For the text-containing cell, return its midpoint in (x, y) coordinate format. 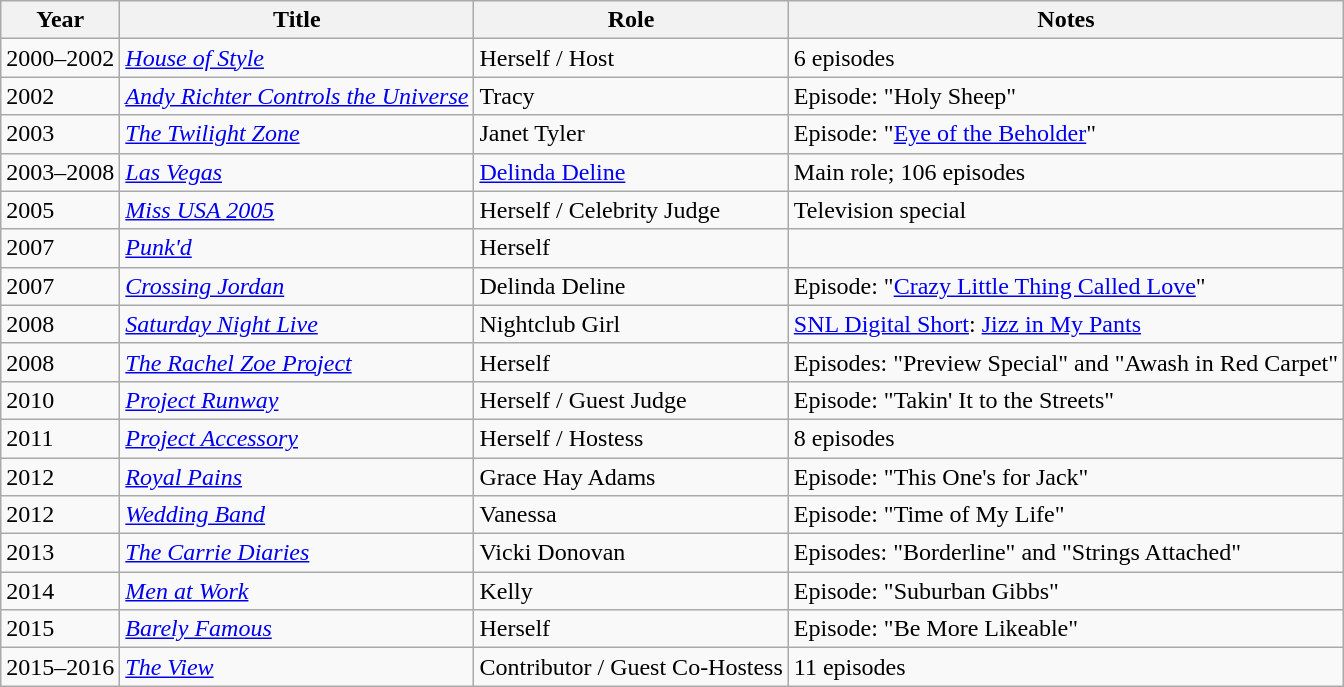
2000–2002 (60, 58)
Herself / Celebrity Judge (631, 210)
Episode: "Time of My Life" (1066, 515)
6 episodes (1066, 58)
Episodes: "Borderline" and "Strings Attached" (1066, 553)
Nightclub Girl (631, 324)
Vanessa (631, 515)
Herself / Guest Judge (631, 400)
Royal Pains (297, 477)
11 episodes (1066, 667)
2015–2016 (60, 667)
Notes (1066, 20)
The Carrie Diaries (297, 553)
Grace Hay Adams (631, 477)
Janet Tyler (631, 134)
Andy Richter Controls the Universe (297, 96)
Episode: "Be More Likeable" (1066, 629)
Miss USA 2005 (297, 210)
Punk'd (297, 248)
Barely Famous (297, 629)
Episode: "Eye of the Beholder" (1066, 134)
Wedding Band (297, 515)
Men at Work (297, 591)
Herself / Host (631, 58)
Role (631, 20)
2015 (60, 629)
Episode: "This One's for Jack" (1066, 477)
The Rachel Zoe Project (297, 362)
Herself / Hostess (631, 438)
Episodes: "Preview Special" and "Awash in Red Carpet" (1066, 362)
2005 (60, 210)
The View (297, 667)
Television special (1066, 210)
SNL Digital Short: Jizz in My Pants (1066, 324)
The Twilight Zone (297, 134)
Kelly (631, 591)
Project Accessory (297, 438)
Vicki Donovan (631, 553)
2003 (60, 134)
Episode: "Crazy Little Thing Called Love" (1066, 286)
Title (297, 20)
2002 (60, 96)
2014 (60, 591)
Year (60, 20)
Episode: "Holy Sheep" (1066, 96)
Main role; 106 episodes (1066, 172)
Project Runway (297, 400)
House of Style (297, 58)
2013 (60, 553)
2011 (60, 438)
Crossing Jordan (297, 286)
Episode: "Suburban Gibbs" (1066, 591)
Saturday Night Live (297, 324)
8 episodes (1066, 438)
Episode: "Takin' It to the Streets" (1066, 400)
Contributor / Guest Co-Hostess (631, 667)
Las Vegas (297, 172)
2003–2008 (60, 172)
2010 (60, 400)
Tracy (631, 96)
